Detect which cell encompasses the target text, then output its (x, y) center coordinate. 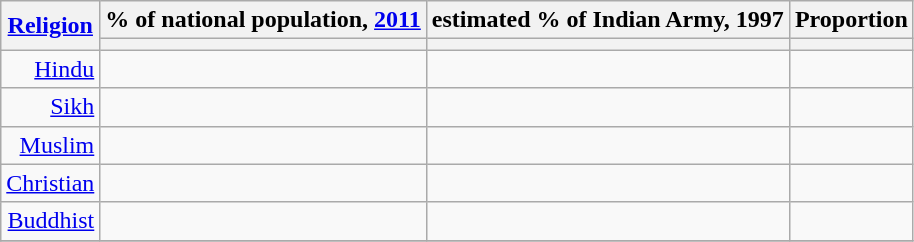
Christian (50, 183)
% of national population, 2011 (263, 20)
Hindu (50, 69)
Religion (50, 26)
Buddhist (50, 221)
estimated % of Indian Army, 1997 (608, 20)
Sikh (50, 107)
Muslim (50, 145)
Proportion (851, 20)
